Find where the given text appears and provide that cell's center as [x, y] coordinate. 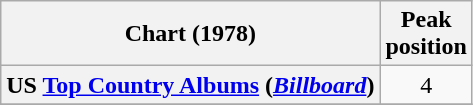
Chart (1978) [190, 34]
US Top Country Albums (Billboard) [190, 85]
Peakposition [426, 34]
4 [426, 85]
